Find where the given text appears and provide that cell's center as (x, y) coordinate. 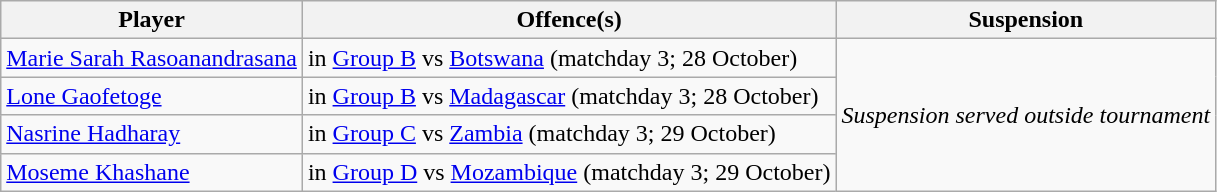
Player (152, 20)
in Group D vs Mozambique (matchday 3; 29 October) (569, 172)
Marie Sarah Rasoanandrasana (152, 58)
Suspension served outside tournament (1026, 115)
Offence(s) (569, 20)
Suspension (1026, 20)
Lone Gaofetoge (152, 96)
in Group B vs Madagascar (matchday 3; 28 October) (569, 96)
Nasrine Hadharay (152, 134)
in Group C vs Zambia (matchday 3; 29 October) (569, 134)
Moseme Khashane (152, 172)
in Group B vs Botswana (matchday 3; 28 October) (569, 58)
